Find where the given text appears and provide that cell's center as (x, y) coordinate. 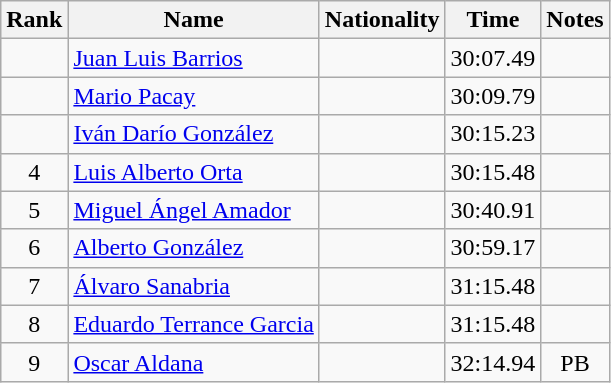
Notes (575, 20)
30:59.17 (493, 248)
30:09.79 (493, 96)
Mario Pacay (194, 96)
PB (575, 362)
Juan Luis Barrios (194, 58)
6 (34, 248)
Name (194, 20)
Eduardo Terrance Garcia (194, 324)
30:15.48 (493, 172)
Oscar Aldana (194, 362)
Iván Darío González (194, 134)
7 (34, 286)
30:40.91 (493, 210)
Alberto González (194, 248)
Miguel Ángel Amador (194, 210)
Nationality (382, 20)
4 (34, 172)
8 (34, 324)
32:14.94 (493, 362)
Rank (34, 20)
Luis Alberto Orta (194, 172)
30:07.49 (493, 58)
Time (493, 20)
30:15.23 (493, 134)
9 (34, 362)
Álvaro Sanabria (194, 286)
5 (34, 210)
